For the text-containing cell, return its midpoint in [x, y] coordinate format. 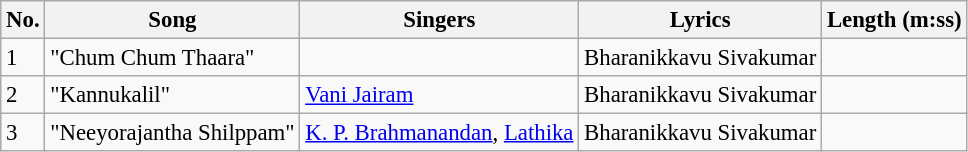
1 [23, 58]
Song [172, 20]
K. P. Brahmanandan, Lathika [440, 133]
Singers [440, 20]
"Chum Chum Thaara" [172, 58]
2 [23, 95]
Lyrics [700, 20]
Length (m:ss) [894, 20]
No. [23, 20]
Vani Jairam [440, 95]
3 [23, 133]
"Neeyorajantha Shilppam" [172, 133]
"Kannukalil" [172, 95]
